Detect which cell encompasses the target text, then output its (X, Y) center coordinate. 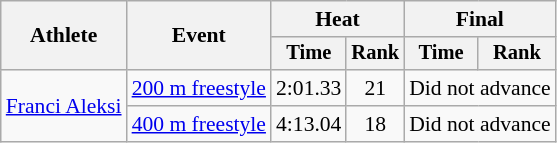
Heat (338, 19)
18 (375, 124)
Event (199, 36)
21 (375, 88)
400 m freestyle (199, 124)
Final (480, 19)
Athlete (64, 36)
2:01.33 (308, 88)
Franci Aleksi (64, 106)
200 m freestyle (199, 88)
4:13.04 (308, 124)
